Find where the given text appears and provide that cell's center as [x, y] coordinate. 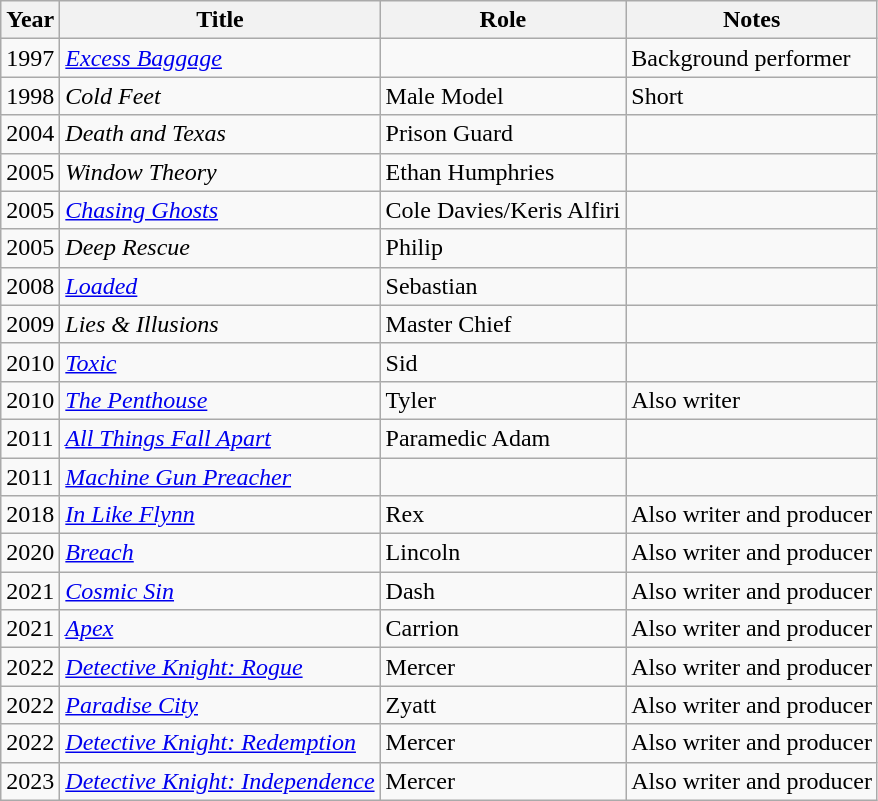
The Penthouse [220, 400]
Deep Rescue [220, 248]
Cold Feet [220, 96]
Role [503, 20]
Male Model [503, 96]
Lincoln [503, 553]
Year [30, 20]
Detective Knight: Redemption [220, 743]
1997 [30, 58]
Paradise City [220, 705]
Background performer [752, 58]
1998 [30, 96]
Breach [220, 553]
Zyatt [503, 705]
Toxic [220, 362]
Short [752, 96]
Lies & Illusions [220, 324]
Cosmic Sin [220, 591]
Ethan Humphries [503, 172]
Prison Guard [503, 134]
Title [220, 20]
Death and Texas [220, 134]
Philip [503, 248]
2018 [30, 515]
2020 [30, 553]
2004 [30, 134]
Cole Davies/Keris Alfiri [503, 210]
2008 [30, 286]
Notes [752, 20]
Sebastian [503, 286]
Window Theory [220, 172]
Carrion [503, 629]
Dash [503, 591]
Also writer [752, 400]
Detective Knight: Independence [220, 781]
Tyler [503, 400]
Machine Gun Preacher [220, 477]
Sid [503, 362]
2023 [30, 781]
Master Chief [503, 324]
Detective Knight: Rogue [220, 667]
All Things Fall Apart [220, 438]
Chasing Ghosts [220, 210]
Rex [503, 515]
Paramedic Adam [503, 438]
Apex [220, 629]
Excess Baggage [220, 58]
In Like Flynn [220, 515]
Loaded [220, 286]
2009 [30, 324]
